Locate the cell with the specified text and output its [x, y] center coordinate. 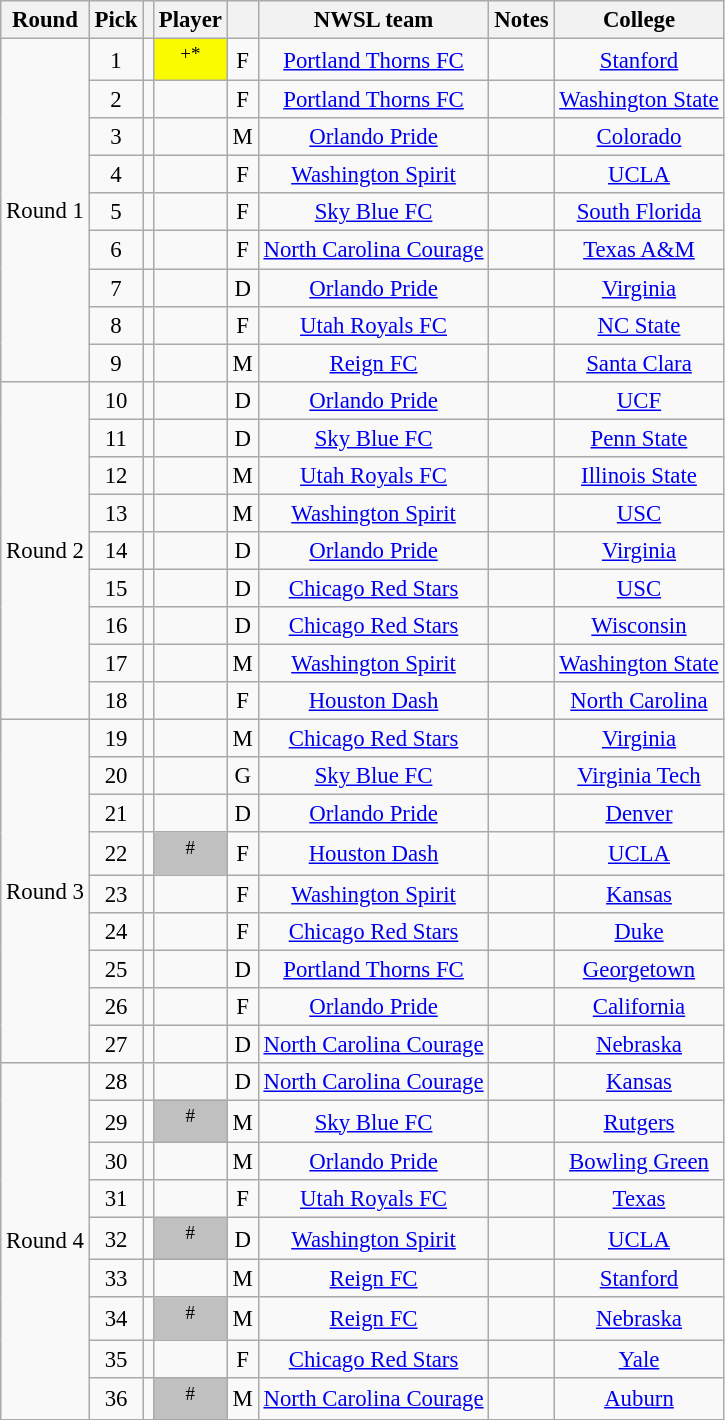
5 [116, 213]
Pick [116, 20]
31 [116, 1199]
Bowling Green [639, 1162]
Notes [522, 20]
14 [116, 551]
Georgetown [639, 969]
21 [116, 814]
North Carolina [639, 701]
36 [116, 1398]
Virginia Tech [639, 776]
NC State [639, 325]
22 [116, 854]
UCF [639, 400]
College [639, 20]
28 [116, 1082]
Round [45, 20]
Round 3 [45, 892]
Round 2 [45, 550]
13 [116, 513]
12 [116, 476]
NWSL team [374, 20]
33 [116, 1279]
4 [116, 175]
Duke [639, 931]
10 [116, 400]
Auburn [639, 1398]
Yale [639, 1359]
Wisconsin [639, 626]
9 [116, 363]
1 [116, 60]
Penn State [639, 438]
29 [116, 1121]
Denver [639, 814]
Player [190, 20]
30 [116, 1162]
34 [116, 1319]
7 [116, 288]
Colorado [639, 137]
8 [116, 325]
+* [190, 60]
24 [116, 931]
19 [116, 739]
2 [116, 100]
G [242, 776]
25 [116, 969]
26 [116, 1007]
27 [116, 1044]
23 [116, 894]
15 [116, 588]
11 [116, 438]
35 [116, 1359]
Texas [639, 1199]
32 [116, 1239]
Rutgers [639, 1121]
6 [116, 250]
20 [116, 776]
3 [116, 137]
Santa Clara [639, 363]
17 [116, 664]
Round 1 [45, 210]
18 [116, 701]
South Florida [639, 213]
16 [116, 626]
Illinois State [639, 476]
Round 4 [45, 1242]
California [639, 1007]
Texas A&M [639, 250]
